Extract the (x, y) coordinate from the center of the cell holding the provided text.  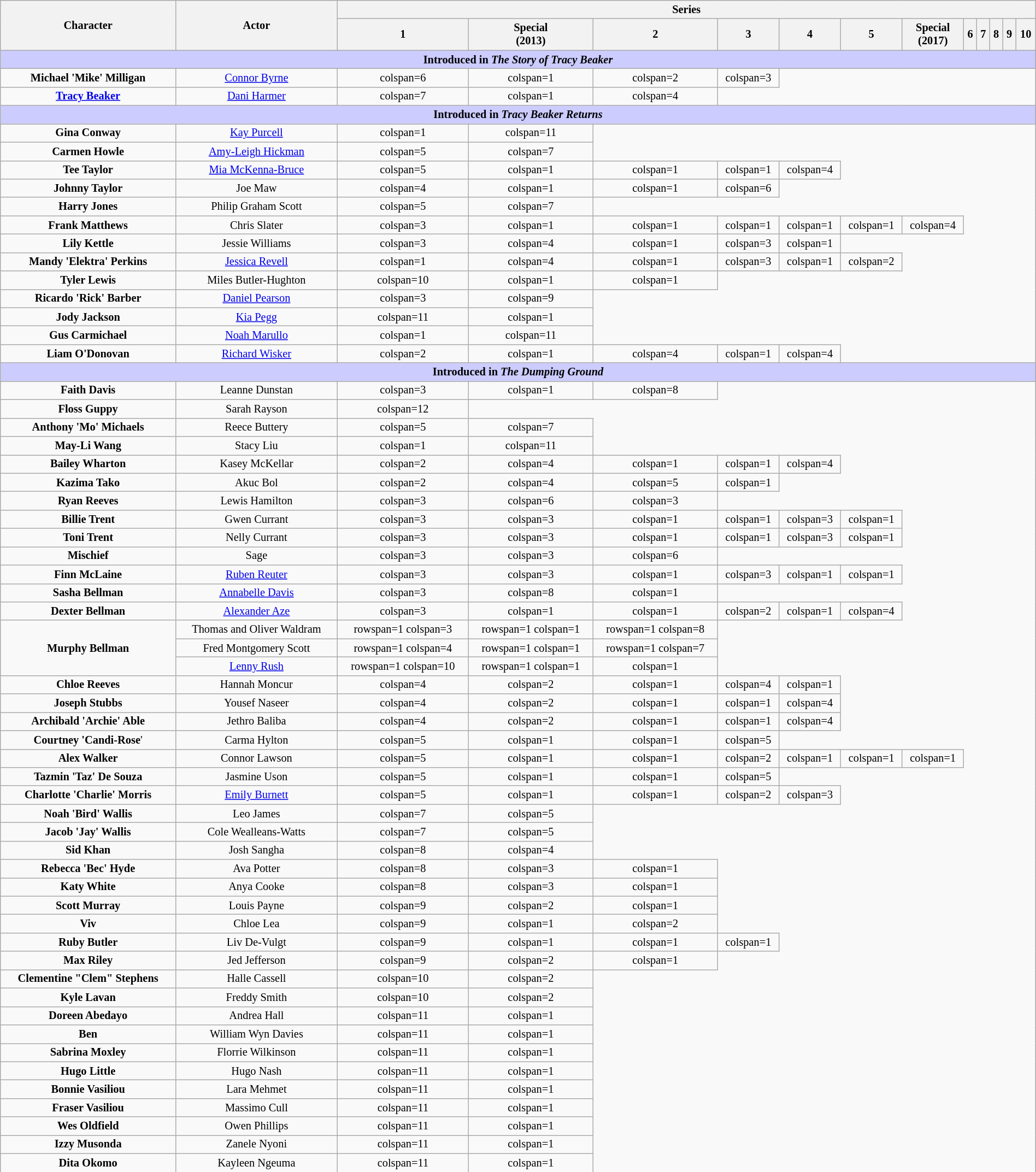
Carma Hylton (256, 740)
Halle Cassell (256, 979)
Bailey Wharton (89, 464)
Liv De-Vulgt (256, 942)
William Wyn Davies (256, 1034)
Annabelle Davis (256, 593)
Introduced in The Dumping Ground (518, 372)
Liam O'Donovan (89, 354)
Gwen Currant (256, 519)
Katy White (89, 887)
Mandy 'Elektra' Perkins (89, 262)
Tyler Lewis (89, 280)
Series (686, 9)
9 (1009, 34)
Dexter Bellman (89, 611)
Murphy Bellman (89, 648)
Gina Conway (89, 133)
Bonnie Vasiliou (89, 1089)
Kayleen Ngeuma (256, 1163)
8 (996, 34)
Miles Butler-Hughton (256, 280)
Floss Guppy (89, 409)
Ava Potter (256, 869)
Rebecca 'Bec' Hyde (89, 869)
Louis Payne (256, 905)
Sid Khan (89, 850)
Tazmin 'Taz' De Souza (89, 776)
Reece Buttery (256, 427)
Finn McLaine (89, 574)
Gus Carmichael (89, 335)
Cole Wealleans-Watts (256, 832)
Billie Trent (89, 519)
Akuc Bol (256, 482)
Ricardo 'Rick' Barber (89, 298)
Connor Lawson (256, 758)
Wes Oldfield (89, 1126)
Introduced in The Story of Tracy Beaker (518, 60)
Johnny Taylor (89, 188)
Jessica Revell (256, 262)
Sasha Bellman (89, 593)
Kasey McKellar (256, 464)
Fred Montgomery Scott (256, 648)
Mia McKenna-Bruce (256, 170)
Leanne Dunstan (256, 390)
Special(2017) (933, 34)
rowspan=1 colspan=7 (655, 648)
Frank Matthews (89, 225)
Kia Pegg (256, 317)
Max Riley (89, 961)
6 (970, 34)
Chloe Lea (256, 924)
rowspan=1 colspan=10 (403, 666)
Charlotte 'Charlie' Morris (89, 795)
Amy-Leigh Hickman (256, 151)
Doreen Abedayo (89, 1016)
May-Li Wang (89, 445)
Joseph Stubbs (89, 703)
Richard Wisker (256, 354)
Actor (256, 25)
Jethro Baliba (256, 721)
Lewis Hamilton (256, 500)
Nelly Currant (256, 538)
Izzy Musonda (89, 1144)
Ruby Butler (89, 942)
Mischief (89, 556)
3 (749, 34)
Owen Phillips (256, 1126)
Ben (89, 1034)
Philip Graham Scott (256, 207)
Hugo Little (89, 1071)
Sage (256, 556)
Jacob 'Jay' Wallis (89, 832)
Jessie Williams (256, 243)
Sabrina Moxley (89, 1052)
Alex Walker (89, 758)
Kay Purcell (256, 133)
Lara Mehmet (256, 1089)
Jed Jefferson (256, 961)
Anya Cooke (256, 887)
rowspan=1 colspan=3 (403, 629)
Kazima Tako (89, 482)
Yousef Naseer (256, 703)
Emily Burnett (256, 795)
Lily Kettle (89, 243)
Jody Jackson (89, 317)
Sarah Rayson (256, 409)
Harry Jones (89, 207)
Dita Okomo (89, 1163)
10 (1026, 34)
Hugo Nash (256, 1071)
Tracy Beaker (89, 96)
Zanele Nyoni (256, 1144)
2 (655, 34)
Clementine "Clem" Stephens (89, 979)
Dani Harmer (256, 96)
Leo James (256, 814)
colspan=12 (403, 409)
Noah 'Bird' Wallis (89, 814)
Ruben Reuter (256, 574)
Chloe Reeves (89, 685)
Scott Murray (89, 905)
Chris Slater (256, 225)
Kyle Lavan (89, 997)
Viv (89, 924)
Faith Davis (89, 390)
Jasmine Uson (256, 776)
Michael 'Mike' Milligan (89, 78)
Freddy Smith (256, 997)
Lenny Rush (256, 666)
Ryan Reeves (89, 500)
Anthony 'Mo' Michaels (89, 427)
Massimo Cull (256, 1108)
Courtney 'Candi-Rose' (89, 740)
Fraser Vasiliou (89, 1108)
Toni Trent (89, 538)
Daniel Pearson (256, 298)
5 (871, 34)
rowspan=1 colspan=8 (655, 629)
Thomas and Oliver Waldram (256, 629)
Special(2013) (531, 34)
Alexander Aze (256, 611)
Tee Taylor (89, 170)
Character (89, 25)
rowspan=1 colspan=4 (403, 648)
Florrie Wilkinson (256, 1052)
Introduced in Tracy Beaker Returns (518, 115)
1 (403, 34)
Noah Marullo (256, 335)
Josh Sangha (256, 850)
4 (810, 34)
7 (983, 34)
Hannah Moncur (256, 685)
Carmen Howle (89, 151)
Joe Maw (256, 188)
Archibald 'Archie' Able (89, 721)
Connor Byrne (256, 78)
Stacy Liu (256, 445)
Andrea Hall (256, 1016)
